Search for the cell housing the specified text and yield its (X, Y) center coordinate. 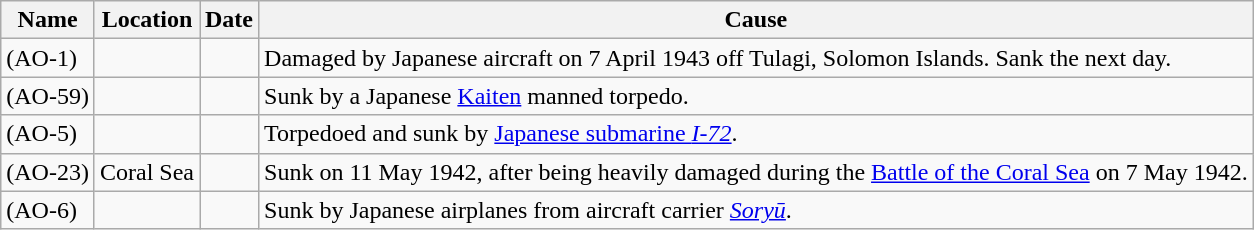
Name (48, 20)
Location (146, 20)
(AO-5) (48, 134)
Coral Sea (146, 172)
Sunk on 11 May 1942, after being heavily damaged during the Battle of the Coral Sea on 7 May 1942. (756, 172)
Damaged by Japanese aircraft on 7 April 1943 off Tulagi, Solomon Islands. Sank the next day. (756, 58)
(AO-23) (48, 172)
(AO-1) (48, 58)
(AO-6) (48, 210)
(AO-59) (48, 96)
Date (230, 20)
Sunk by a Japanese Kaiten manned torpedo. (756, 96)
Cause (756, 20)
Torpedoed and sunk by Japanese submarine I-72. (756, 134)
Sunk by Japanese airplanes from aircraft carrier Soryū. (756, 210)
